Return (X, Y) of the center of cell containing provided text 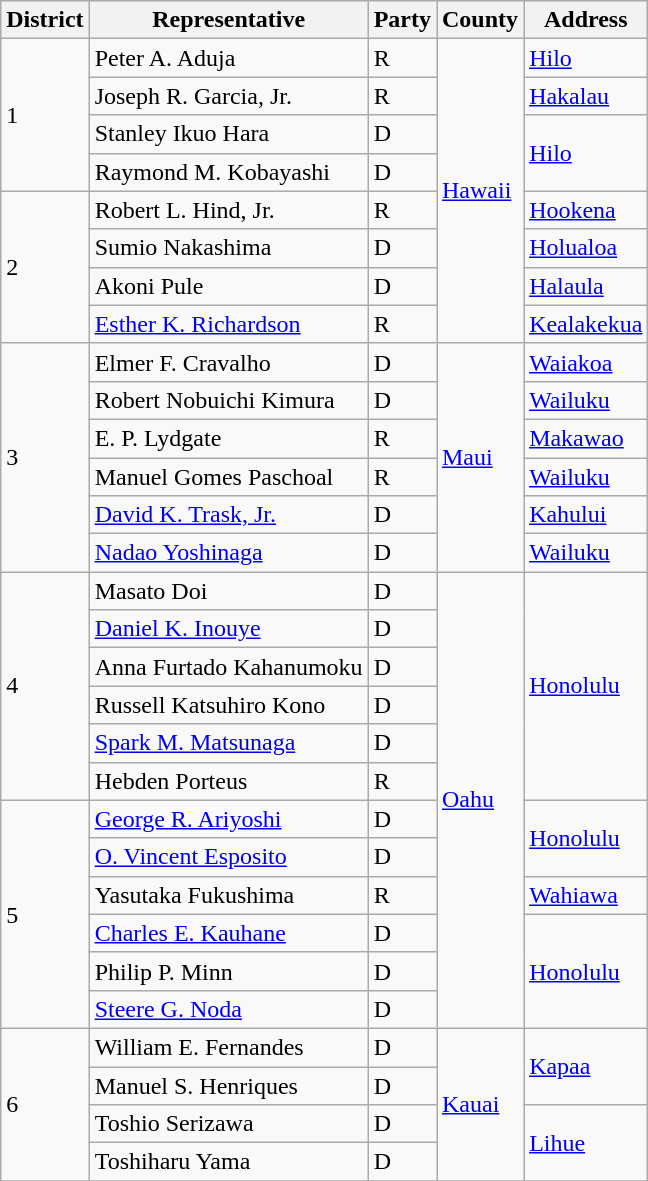
Robert L. Hind, Jr. (228, 210)
Address (586, 20)
Philip P. Minn (228, 971)
Spark M. Matsunaga (228, 743)
Halaula (586, 286)
Robert Nobuichi Kimura (228, 400)
6 (45, 1104)
Raymond M. Kobayashi (228, 172)
Waiakoa (586, 362)
Peter A. Aduja (228, 58)
Lihue (586, 1143)
Makawao (586, 438)
5 (45, 914)
Kapaa (586, 1066)
Stanley Ikuo Hara (228, 134)
Yasutaka Fukushima (228, 895)
Masato Doi (228, 591)
Maui (480, 457)
Charles E. Kauhane (228, 933)
Hookena (586, 210)
Toshio Serizawa (228, 1124)
Representative (228, 20)
Kealakekua (586, 324)
Sumio Nakashima (228, 248)
Hakalau (586, 96)
2 (45, 267)
County (480, 20)
Nadao Yoshinaga (228, 553)
Party (402, 20)
Holualoa (586, 248)
Steere G. Noda (228, 1009)
District (45, 20)
Akoni Pule (228, 286)
Toshiharu Yama (228, 1162)
Esther K. Richardson (228, 324)
Kahului (586, 515)
Wahiawa (586, 895)
William E. Fernandes (228, 1047)
Daniel K. Inouye (228, 629)
O. Vincent Esposito (228, 857)
Oahu (480, 800)
1 (45, 115)
David K. Trask, Jr. (228, 515)
Hawaii (480, 191)
Joseph R. Garcia, Jr. (228, 96)
Manuel S. Henriques (228, 1085)
Hebden Porteus (228, 781)
Manuel Gomes Paschoal (228, 477)
E. P. Lydgate (228, 438)
Elmer F. Cravalho (228, 362)
Kauai (480, 1104)
Anna Furtado Kahanumoku (228, 667)
3 (45, 457)
George R. Ariyoshi (228, 819)
4 (45, 686)
Russell Katsuhiro Kono (228, 705)
